Locate the cell with the specified text and output its (x, y) center coordinate. 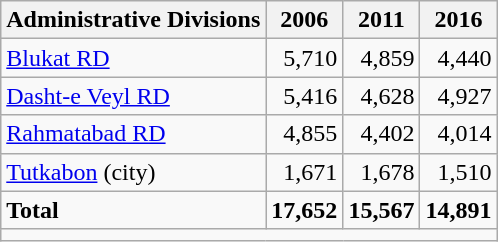
2006 (304, 20)
15,567 (382, 210)
1,671 (304, 172)
2011 (382, 20)
Dasht-e Veyl RD (134, 96)
1,510 (458, 172)
1,678 (382, 172)
4,927 (458, 96)
2016 (458, 20)
14,891 (458, 210)
4,628 (382, 96)
4,014 (458, 134)
Total (134, 210)
4,859 (382, 58)
4,440 (458, 58)
17,652 (304, 210)
Tutkabon (city) (134, 172)
5,710 (304, 58)
Rahmatabad RD (134, 134)
4,402 (382, 134)
4,855 (304, 134)
Administrative Divisions (134, 20)
5,416 (304, 96)
Blukat RD (134, 58)
